Extract the [X, Y] coordinate from the center of the cell holding the provided text.  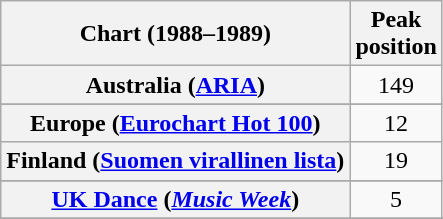
12 [396, 123]
Finland (Suomen virallinen lista) [176, 161]
Peakposition [396, 34]
149 [396, 85]
5 [396, 199]
Europe (Eurochart Hot 100) [176, 123]
Australia (ARIA) [176, 85]
19 [396, 161]
Chart (1988–1989) [176, 34]
UK Dance (Music Week) [176, 199]
